Pinpoint the cell where the given text exists, returning its [x, y] midpoint coordinate. 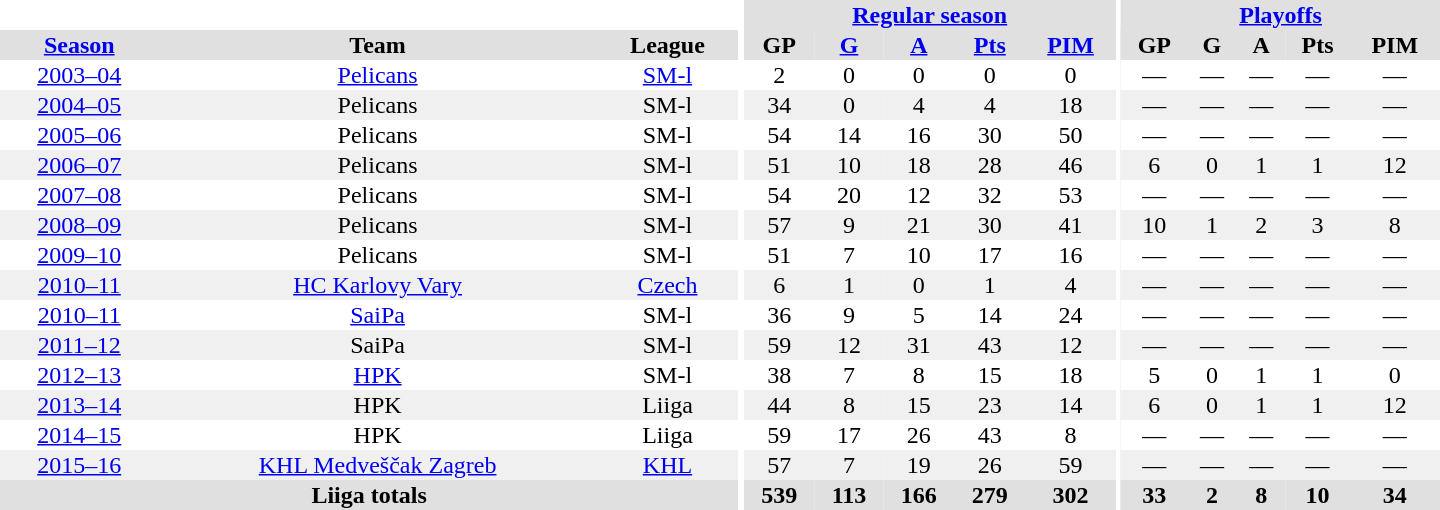
3 [1318, 225]
2013–14 [79, 405]
2004–05 [79, 105]
23 [990, 405]
33 [1154, 495]
32 [990, 195]
2005–06 [79, 135]
2008–09 [79, 225]
24 [1070, 315]
53 [1070, 195]
HC Karlovy Vary [377, 285]
KHL [668, 465]
Team [377, 45]
2006–07 [79, 165]
36 [780, 315]
279 [990, 495]
50 [1070, 135]
38 [780, 375]
2012–13 [79, 375]
Season [79, 45]
19 [918, 465]
302 [1070, 495]
Czech [668, 285]
21 [918, 225]
113 [850, 495]
2011–12 [79, 345]
2003–04 [79, 75]
539 [780, 495]
2015–16 [79, 465]
2007–08 [79, 195]
KHL Medveščak Zagreb [377, 465]
166 [918, 495]
2014–15 [79, 435]
2009–10 [79, 255]
20 [850, 195]
Playoffs [1280, 15]
League [668, 45]
Liiga totals [369, 495]
31 [918, 345]
44 [780, 405]
28 [990, 165]
41 [1070, 225]
Regular season [930, 15]
46 [1070, 165]
